Detect which cell encompasses the target text, then output its (X, Y) center coordinate. 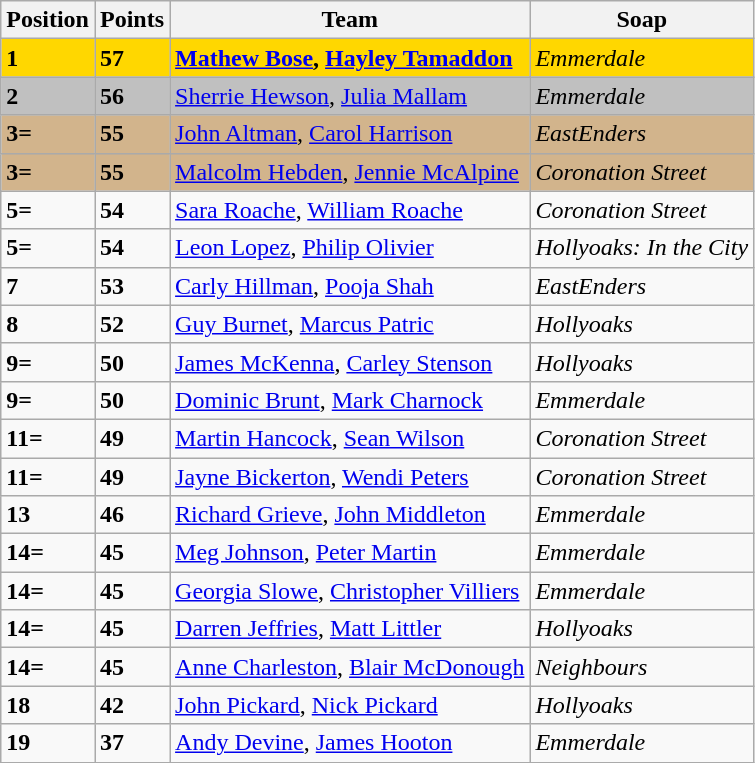
Meg Johnson, Peter Martin (350, 553)
Martin Hancock, Sean Wilson (350, 438)
1 (48, 58)
Carly Hillman, Pooja Shah (350, 286)
Andy Devine, James Hooton (350, 743)
Points (132, 20)
Richard Grieve, John Middleton (350, 515)
37 (132, 743)
Soap (642, 20)
18 (48, 705)
Team (350, 20)
Neighbours (642, 667)
2 (48, 96)
Hollyoaks: In the City (642, 248)
53 (132, 286)
Anne Charleston, Blair McDonough (350, 667)
Sara Roache, William Roache (350, 210)
8 (48, 324)
46 (132, 515)
42 (132, 705)
John Altman, Carol Harrison (350, 134)
Leon Lopez, Philip Olivier (350, 248)
56 (132, 96)
19 (48, 743)
Position (48, 20)
52 (132, 324)
John Pickard, Nick Pickard (350, 705)
Dominic Brunt, Mark Charnock (350, 400)
Guy Burnet, Marcus Patric (350, 324)
Mathew Bose, Hayley Tamaddon (350, 58)
James McKenna, Carley Stenson (350, 362)
Georgia Slowe, Christopher Villiers (350, 591)
Sherrie Hewson, Julia Mallam (350, 96)
Jayne Bickerton, Wendi Peters (350, 477)
57 (132, 58)
7 (48, 286)
Darren Jeffries, Matt Littler (350, 629)
13 (48, 515)
Malcolm Hebden, Jennie McAlpine (350, 172)
